Scan for the cell matching the given text and deliver its [x, y] coordinate at center. 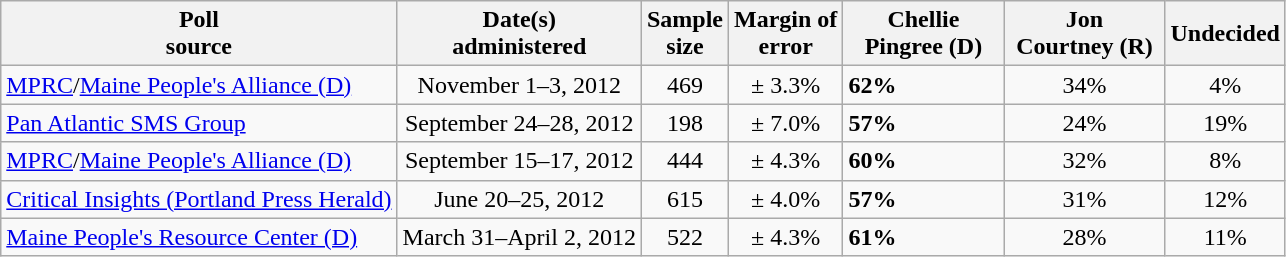
4% [1225, 85]
Undecided [1225, 34]
522 [684, 237]
Critical Insights (Portland Press Herald) [199, 199]
8% [1225, 161]
JonCourtney (R) [1084, 34]
24% [1084, 123]
September 15–17, 2012 [519, 161]
28% [1084, 237]
Pollsource [199, 34]
32% [1084, 161]
Samplesize [684, 34]
19% [1225, 123]
± 4.0% [786, 199]
± 3.3% [786, 85]
March 31–April 2, 2012 [519, 237]
Maine People's Resource Center (D) [199, 237]
± 7.0% [786, 123]
60% [924, 161]
198 [684, 123]
12% [1225, 199]
November 1–3, 2012 [519, 85]
615 [684, 199]
444 [684, 161]
Margin oferror [786, 34]
June 20–25, 2012 [519, 199]
Pan Atlantic SMS Group [199, 123]
Date(s)administered [519, 34]
31% [1084, 199]
ChelliePingree (D) [924, 34]
11% [1225, 237]
September 24–28, 2012 [519, 123]
61% [924, 237]
34% [1084, 85]
62% [924, 85]
469 [684, 85]
